Locate the cell with the specified text and output its (x, y) center coordinate. 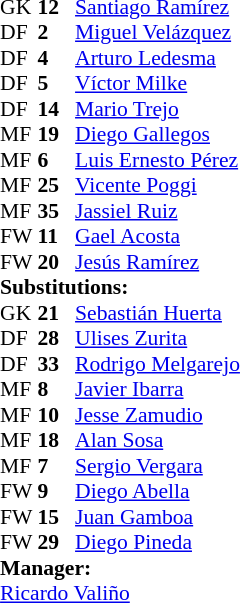
Miguel Velázquez (158, 33)
Javier Ibarra (158, 389)
35 (57, 211)
GK (19, 313)
2 (57, 33)
Juan Gamboa (158, 517)
Sergio Vergara (158, 466)
Substitutions: (120, 287)
4 (57, 58)
Diego Gallegos (158, 135)
28 (57, 339)
9 (57, 491)
21 (57, 313)
11 (57, 237)
20 (57, 262)
Vicente Poggi (158, 185)
15 (57, 517)
Gael Acosta (158, 237)
Jassiel Ruiz (158, 211)
Manager: (120, 568)
Ulises Zurita (158, 339)
29 (57, 543)
33 (57, 364)
Alan Sosa (158, 441)
14 (57, 109)
Arturo Ledesma (158, 58)
7 (57, 466)
6 (57, 160)
25 (57, 185)
Diego Abella (158, 491)
Víctor Milke (158, 83)
18 (57, 441)
Luis Ernesto Pérez (158, 160)
Diego Pineda (158, 543)
Sebastián Huerta (158, 313)
5 (57, 83)
Mario Trejo (158, 109)
8 (57, 389)
Rodrigo Melgarejo (158, 364)
Jesse Zamudio (158, 415)
10 (57, 415)
Jesús Ramírez (158, 262)
19 (57, 135)
